Scan for the cell matching the given text and deliver its (X, Y) coordinate at center. 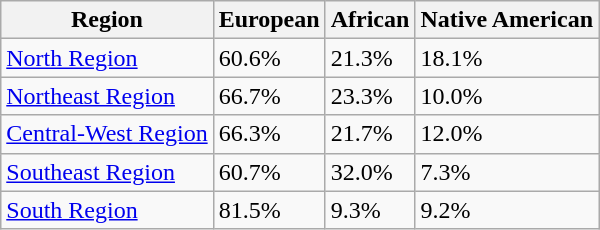
9.2% (507, 210)
81.5% (269, 210)
Central-West Region (107, 134)
23.3% (370, 96)
European (269, 20)
32.0% (370, 172)
7.3% (507, 172)
10.0% (507, 96)
21.7% (370, 134)
Native American (507, 20)
South Region (107, 210)
18.1% (507, 58)
66.7% (269, 96)
60.6% (269, 58)
Northeast Region (107, 96)
Southeast Region (107, 172)
9.3% (370, 210)
Region (107, 20)
North Region (107, 58)
66.3% (269, 134)
60.7% (269, 172)
African (370, 20)
21.3% (370, 58)
12.0% (507, 134)
